Pinpoint the cell where the given text exists, returning its (X, Y) midpoint coordinate. 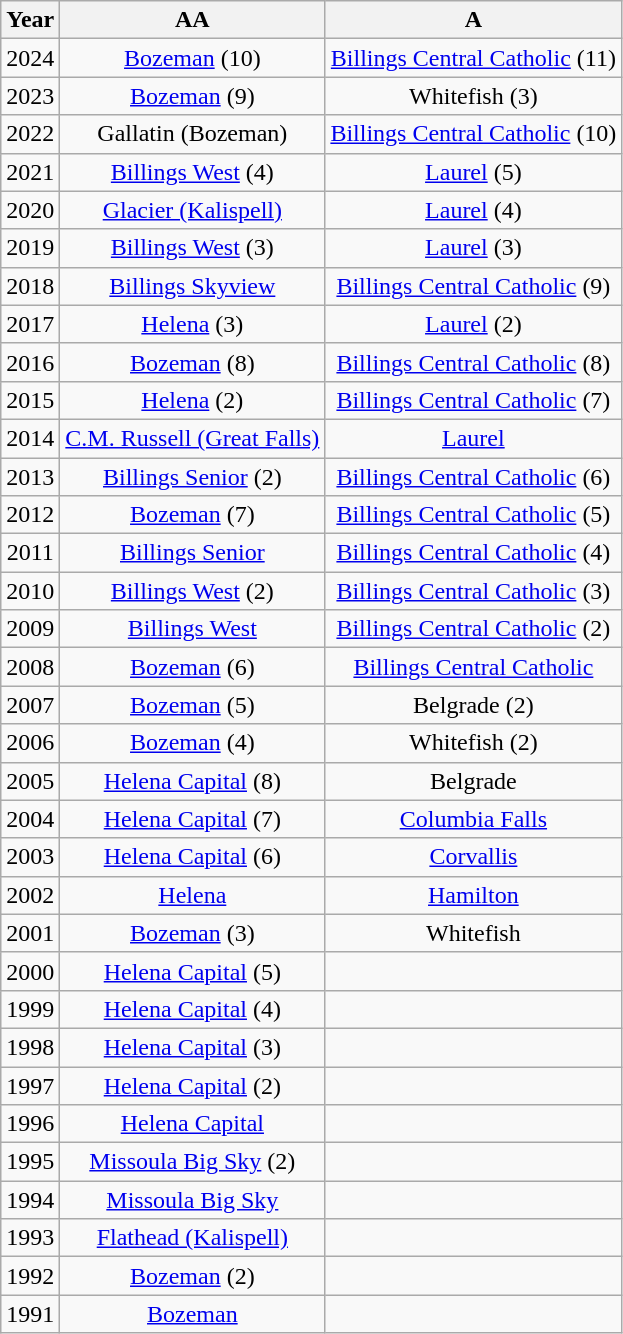
Laurel (4) (474, 210)
Glacier (Kalispell) (192, 210)
1992 (30, 1276)
2002 (30, 895)
Helena Capital (5) (192, 971)
Billings Central Catholic (4) (474, 553)
Billings Central Catholic (9) (474, 286)
Billings Central Catholic (10) (474, 134)
Flathead (Kalispell) (192, 1238)
Billings Central Catholic (3) (474, 591)
Whitefish (3) (474, 96)
2000 (30, 971)
Billings Central Catholic (6) (474, 477)
Helena Capital (8) (192, 781)
2020 (30, 210)
Billings Central Catholic (2) (474, 629)
2024 (30, 58)
Billings Skyview (192, 286)
1993 (30, 1238)
2009 (30, 629)
Billings Central Catholic (7) (474, 400)
A (474, 20)
2005 (30, 781)
Billings West (4) (192, 172)
1996 (30, 1124)
Helena (2) (192, 400)
Bozeman (8) (192, 362)
Columbia Falls (474, 819)
Laurel (3) (474, 248)
Bozeman (9) (192, 96)
2004 (30, 819)
Laurel (5) (474, 172)
Bozeman (4) (192, 743)
2001 (30, 933)
2010 (30, 591)
1997 (30, 1085)
2023 (30, 96)
Billings Central Catholic (5) (474, 515)
2007 (30, 705)
AA (192, 20)
2008 (30, 667)
Bozeman (5) (192, 705)
Billings West (2) (192, 591)
1991 (30, 1314)
Billings Senior (2) (192, 477)
2019 (30, 248)
Bozeman (6) (192, 667)
Bozeman (10) (192, 58)
2011 (30, 553)
2021 (30, 172)
Belgrade (2) (474, 705)
Helena Capital (6) (192, 857)
2012 (30, 515)
1995 (30, 1162)
Gallatin (Bozeman) (192, 134)
Bozeman (2) (192, 1276)
Bozeman (7) (192, 515)
Hamilton (474, 895)
Bozeman (3) (192, 933)
2015 (30, 400)
Billings Central Catholic (8) (474, 362)
Bozeman (192, 1314)
Laurel (474, 438)
Helena (3) (192, 324)
2006 (30, 743)
2014 (30, 438)
Helena Capital (4) (192, 1009)
Helena Capital (2) (192, 1085)
Billings West (3) (192, 248)
Helena Capital (7) (192, 819)
Billings Central Catholic (474, 667)
2018 (30, 286)
Whitefish (2) (474, 743)
2003 (30, 857)
Whitefish (474, 933)
Missoula Big Sky (192, 1200)
Missoula Big Sky (2) (192, 1162)
Corvallis (474, 857)
C.M. Russell (Great Falls) (192, 438)
Billings Central Catholic (11) (474, 58)
Helena Capital (3) (192, 1047)
Billings West (192, 629)
2022 (30, 134)
Helena Capital (192, 1124)
2016 (30, 362)
1999 (30, 1009)
1998 (30, 1047)
Year (30, 20)
2013 (30, 477)
Billings Senior (192, 553)
Belgrade (474, 781)
Laurel (2) (474, 324)
2017 (30, 324)
Helena (192, 895)
1994 (30, 1200)
